Find where the given text appears and provide that cell's center as [x, y] coordinate. 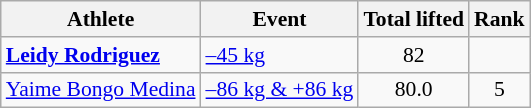
Leidy Rodriguez [101, 55]
82 [414, 55]
Athlete [101, 19]
–86 kg & +86 kg [280, 90]
80.0 [414, 90]
Yaime Bongo Medina [101, 90]
Rank [500, 19]
5 [500, 90]
Total lifted [414, 19]
Event [280, 19]
–45 kg [280, 55]
